Extract the [X, Y] coordinate from the center of the cell holding the provided text.  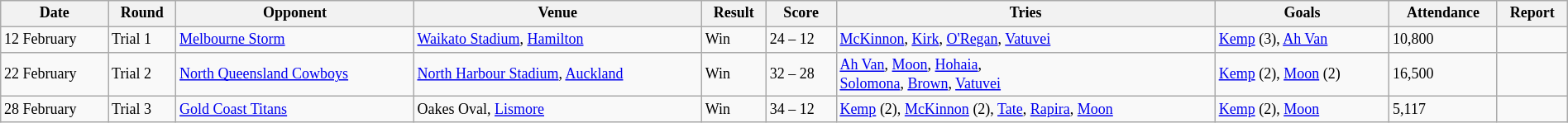
Oakes Oval, Lismore [557, 109]
34 – 12 [801, 109]
16,500 [1444, 74]
22 February [55, 74]
Gold Coast Titans [294, 109]
Round [142, 13]
Goals [1302, 13]
Opponent [294, 13]
Report [1532, 13]
Kemp (2), Moon [1302, 109]
Kemp (2), Moon (2) [1302, 74]
North Harbour Stadium, Auckland [557, 74]
Ah Van, Moon, Hohaia, Solomona, Brown, Vatuvei [1025, 74]
Tries [1025, 13]
Melbourne Storm [294, 40]
North Queensland Cowboys [294, 74]
Score [801, 13]
28 February [55, 109]
5,117 [1444, 109]
24 – 12 [801, 40]
McKinnon, Kirk, O'Regan, Vatuvei [1025, 40]
Venue [557, 13]
Waikato Stadium, Hamilton [557, 40]
Trial 3 [142, 109]
Kemp (3), Ah Van [1302, 40]
12 February [55, 40]
10,800 [1444, 40]
Kemp (2), McKinnon (2), Tate, Rapira, Moon [1025, 109]
32 – 28 [801, 74]
Trial 2 [142, 74]
Result [734, 13]
Date [55, 13]
Attendance [1444, 13]
Trial 1 [142, 40]
